From the cell containing the given text, extract its center point as [x, y] coordinate. 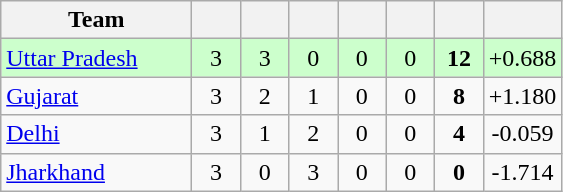
4 [460, 134]
8 [460, 96]
+0.688 [522, 58]
Jharkhand [96, 172]
12 [460, 58]
-0.059 [522, 134]
Delhi [96, 134]
Gujarat [96, 96]
-1.714 [522, 172]
+1.180 [522, 96]
Team [96, 20]
Uttar Pradesh [96, 58]
